Extract the (X, Y) coordinate from the center of the cell holding the provided text.  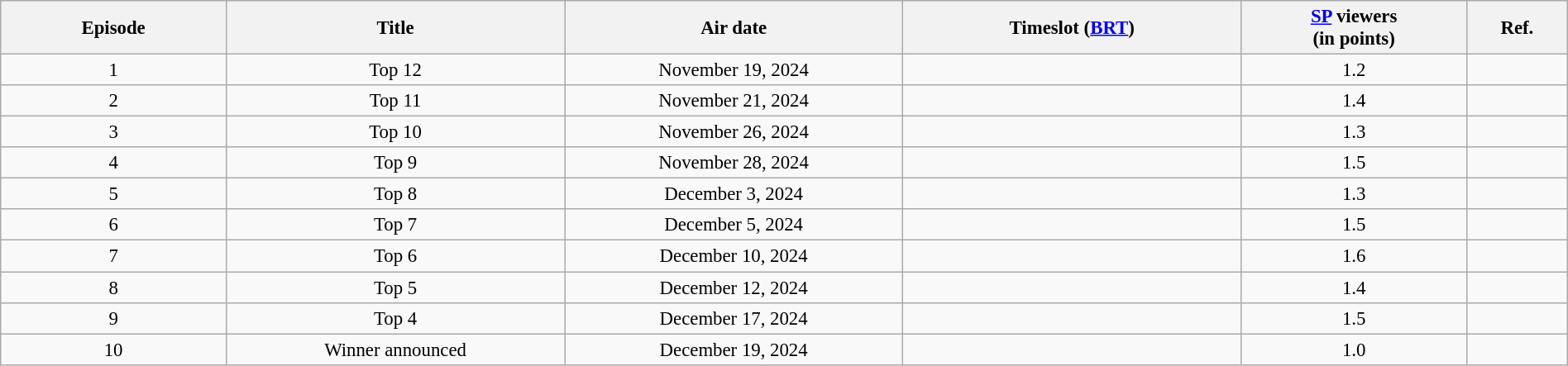
Episode (114, 28)
Top 9 (395, 163)
December 10, 2024 (734, 256)
Title (395, 28)
December 19, 2024 (734, 349)
4 (114, 163)
1.0 (1355, 349)
November 28, 2024 (734, 163)
Top 6 (395, 256)
Top 7 (395, 226)
Top 11 (395, 101)
December 5, 2024 (734, 226)
November 26, 2024 (734, 132)
1.6 (1355, 256)
7 (114, 256)
Air date (734, 28)
Top 4 (395, 318)
2 (114, 101)
9 (114, 318)
8 (114, 288)
December 17, 2024 (734, 318)
November 21, 2024 (734, 101)
1.2 (1355, 70)
10 (114, 349)
SP viewers(in points) (1355, 28)
1 (114, 70)
Top 12 (395, 70)
Timeslot (BRT) (1072, 28)
November 19, 2024 (734, 70)
December 12, 2024 (734, 288)
Ref. (1517, 28)
Winner announced (395, 349)
3 (114, 132)
December 3, 2024 (734, 194)
Top 10 (395, 132)
6 (114, 226)
5 (114, 194)
Top 5 (395, 288)
Top 8 (395, 194)
